Scan for the cell matching the given text and deliver its (x, y) coordinate at center. 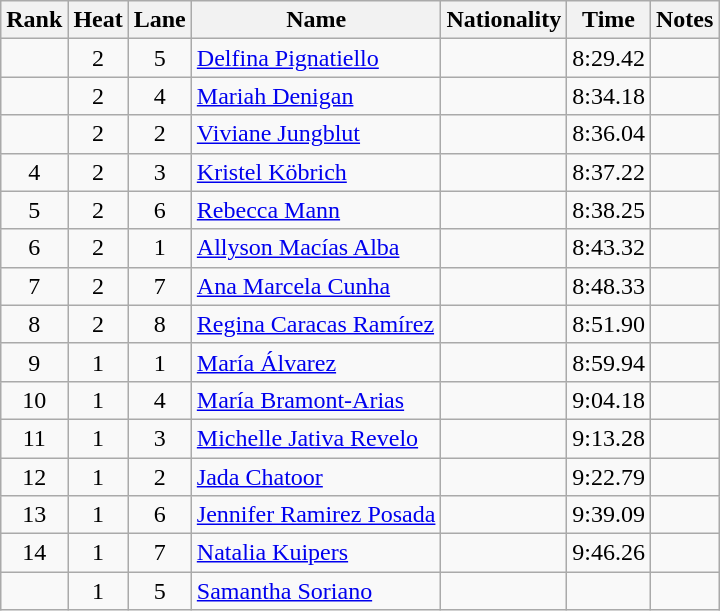
Rank (34, 20)
María Álvarez (316, 362)
María Bramont-Arias (316, 400)
8:48.33 (609, 286)
Time (609, 20)
11 (34, 438)
8:37.22 (609, 172)
Notes (684, 20)
Allyson Macías Alba (316, 248)
Rebecca Mann (316, 210)
Jennifer Ramirez Posada (316, 515)
8:43.32 (609, 248)
Viviane Jungblut (316, 134)
8:29.42 (609, 58)
Natalia Kuipers (316, 553)
10 (34, 400)
9:04.18 (609, 400)
8:34.18 (609, 96)
13 (34, 515)
Lane (160, 20)
14 (34, 553)
9:22.79 (609, 477)
Kristel Köbrich (316, 172)
Jada Chatoor (316, 477)
Name (316, 20)
9:46.26 (609, 553)
Regina Caracas Ramírez (316, 324)
Ana Marcela Cunha (316, 286)
9:13.28 (609, 438)
Mariah Denigan (316, 96)
Michelle Jativa Revelo (316, 438)
8:59.94 (609, 362)
12 (34, 477)
Samantha Soriano (316, 591)
8:51.90 (609, 324)
9:39.09 (609, 515)
8:36.04 (609, 134)
8:38.25 (609, 210)
Nationality (504, 20)
Delfina Pignatiello (316, 58)
Heat (98, 20)
9 (34, 362)
